Find where the given text appears and provide that cell's center as (X, Y) coordinate. 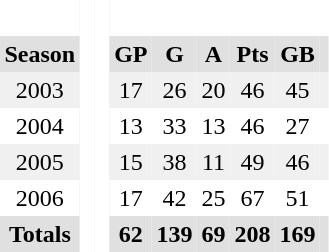
45 (298, 90)
Totals (40, 234)
GB (298, 54)
42 (174, 198)
139 (174, 234)
G (174, 54)
49 (252, 162)
169 (298, 234)
27 (298, 126)
69 (214, 234)
33 (174, 126)
Pts (252, 54)
20 (214, 90)
2004 (40, 126)
67 (252, 198)
38 (174, 162)
A (214, 54)
2006 (40, 198)
2005 (40, 162)
26 (174, 90)
Season (40, 54)
208 (252, 234)
62 (131, 234)
11 (214, 162)
51 (298, 198)
15 (131, 162)
2003 (40, 90)
25 (214, 198)
GP (131, 54)
